Determine the [X, Y] coordinate at the center of the cell enclosing the given text.  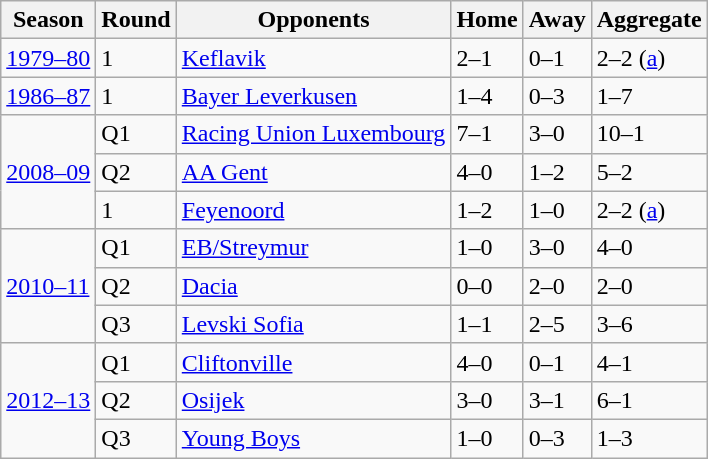
2012–13 [48, 400]
Away [557, 20]
1–4 [487, 96]
Home [487, 20]
AA Gent [314, 172]
Keflavik [314, 58]
Feyenoord [314, 210]
2–1 [487, 58]
Opponents [314, 20]
2–5 [557, 324]
3–6 [649, 324]
0–0 [487, 286]
2008–09 [48, 172]
1–7 [649, 96]
7–1 [487, 134]
Bayer Leverkusen [314, 96]
Osijek [314, 400]
1979–80 [48, 58]
Aggregate [649, 20]
1986–87 [48, 96]
Season [48, 20]
Young Boys [314, 438]
Racing Union Luxembourg [314, 134]
3–1 [557, 400]
Levski Sofia [314, 324]
EB/Streymur [314, 248]
1–3 [649, 438]
Cliftonville [314, 362]
6–1 [649, 400]
1–1 [487, 324]
4–1 [649, 362]
10–1 [649, 134]
2010–11 [48, 286]
Round [136, 20]
Dacia [314, 286]
5–2 [649, 172]
